Find where the given text appears and provide that cell's center as [X, Y] coordinate. 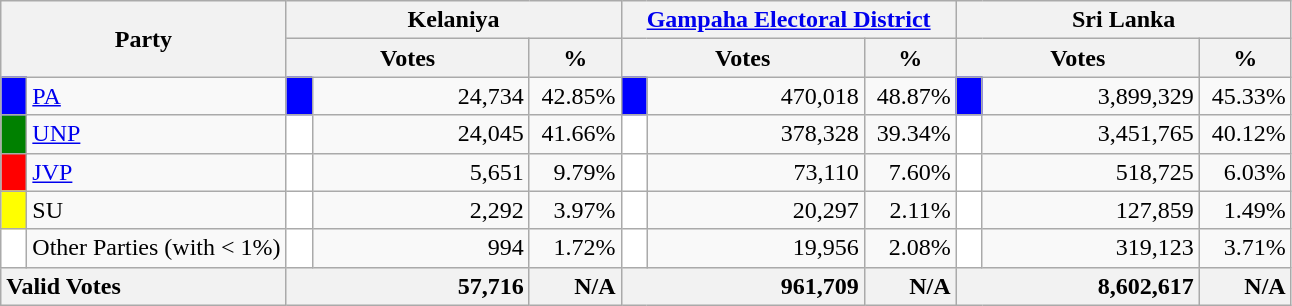
Gampaha Electoral District [788, 20]
JVP [156, 172]
1.49% [1245, 210]
1.72% [575, 248]
994 [420, 248]
2,292 [420, 210]
3,899,329 [1090, 96]
3.71% [1245, 248]
2.11% [910, 210]
9.79% [575, 172]
378,328 [756, 134]
8,602,617 [1078, 286]
SU [156, 210]
3.97% [575, 210]
57,716 [408, 286]
40.12% [1245, 134]
73,110 [756, 172]
Sri Lanka [1124, 20]
19,956 [756, 248]
20,297 [756, 210]
518,725 [1090, 172]
127,859 [1090, 210]
5,651 [420, 172]
45.33% [1245, 96]
Party [144, 39]
Kelaniya [454, 20]
39.34% [910, 134]
6.03% [1245, 172]
24,734 [420, 96]
319,123 [1090, 248]
PA [156, 96]
42.85% [575, 96]
48.87% [910, 96]
41.66% [575, 134]
961,709 [742, 286]
2.08% [910, 248]
UNP [156, 134]
7.60% [910, 172]
Valid Votes [144, 286]
3,451,765 [1090, 134]
24,045 [420, 134]
Other Parties (with < 1%) [156, 248]
470,018 [756, 96]
